Capture the cell that displays the provided text and extract its [x, y] central coordinate. 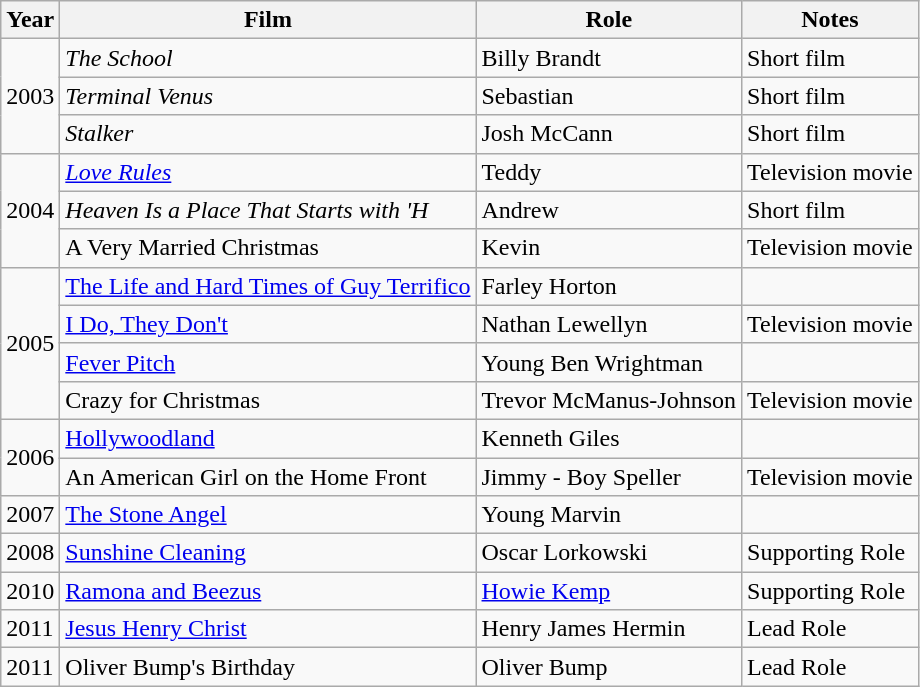
Stalker [268, 134]
Terminal Venus [268, 96]
Josh McCann [609, 134]
Farley Horton [609, 286]
The Stone Angel [268, 515]
Trevor McManus-Johnson [609, 400]
Sunshine Cleaning [268, 553]
An American Girl on the Home Front [268, 477]
Billy Brandt [609, 58]
Jimmy - Boy Speller [609, 477]
2007 [30, 515]
Crazy for Christmas [268, 400]
Howie Kemp [609, 591]
2008 [30, 553]
Year [30, 20]
Andrew [609, 210]
Oscar Lorkowski [609, 553]
Notes [830, 20]
Heaven Is a Place That Starts with 'H [268, 210]
Nathan Lewellyn [609, 324]
Young Marvin [609, 515]
2010 [30, 591]
Fever Pitch [268, 362]
Kenneth Giles [609, 438]
The School [268, 58]
Oliver Bump's Birthday [268, 667]
Jesus Henry Christ [268, 629]
Sebastian [609, 96]
Teddy [609, 172]
2003 [30, 96]
Young Ben Wrightman [609, 362]
Role [609, 20]
Henry James Hermin [609, 629]
Kevin [609, 248]
2004 [30, 210]
2006 [30, 457]
Love Rules [268, 172]
Oliver Bump [609, 667]
A Very Married Christmas [268, 248]
Film [268, 20]
The Life and Hard Times of Guy Terrifico [268, 286]
Ramona and Beezus [268, 591]
Hollywoodland [268, 438]
I Do, They Don't [268, 324]
2005 [30, 343]
